Provide the [x, y] coordinate of the cell's center where the given text is located.  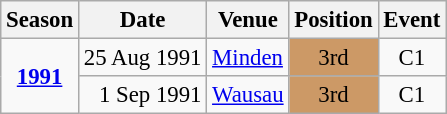
Date [142, 20]
Position [334, 20]
1 Sep 1991 [142, 95]
Wausau [248, 95]
25 Aug 1991 [142, 58]
Minden [248, 58]
1991 [40, 76]
Event [412, 20]
Season [40, 20]
Venue [248, 20]
